Scan for the cell matching the given text and deliver its (X, Y) coordinate at center. 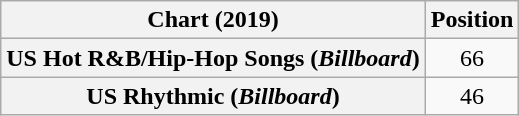
66 (472, 58)
Chart (2019) (213, 20)
US Rhythmic (Billboard) (213, 96)
Position (472, 20)
US Hot R&B/Hip-Hop Songs (Billboard) (213, 58)
46 (472, 96)
